Return the [X, Y] coordinate for the center point of the cell that contains the specified text.  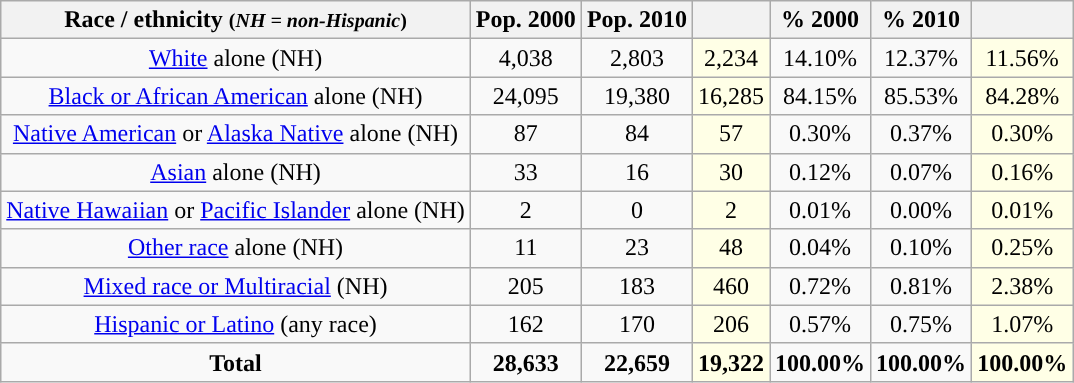
Native Hawaiian or Pacific Islander alone (NH) [236, 210]
19,322 [730, 362]
87 [526, 134]
Pop. 2000 [526, 20]
48 [730, 248]
White alone (NH) [236, 58]
4,038 [526, 58]
1.07% [1022, 324]
Other race alone (NH) [236, 248]
0.00% [922, 210]
33 [526, 172]
2,234 [730, 58]
Native American or Alaska Native alone (NH) [236, 134]
16 [636, 172]
85.53% [922, 96]
0.75% [922, 324]
Asian alone (NH) [236, 172]
12.37% [922, 58]
57 [730, 134]
Pop. 2010 [636, 20]
23 [636, 248]
11.56% [1022, 58]
0.72% [820, 286]
Black or African American alone (NH) [236, 96]
19,380 [636, 96]
28,633 [526, 362]
170 [636, 324]
0 [636, 210]
2,803 [636, 58]
84.15% [820, 96]
0.12% [820, 172]
0.57% [820, 324]
0.25% [1022, 248]
Mixed race or Multiracial (NH) [236, 286]
Race / ethnicity (NH = non-Hispanic) [236, 20]
84 [636, 134]
14.10% [820, 58]
30 [730, 172]
205 [526, 286]
16,285 [730, 96]
24,095 [526, 96]
0.16% [1022, 172]
0.07% [922, 172]
2.38% [1022, 286]
0.37% [922, 134]
206 [730, 324]
22,659 [636, 362]
460 [730, 286]
0.81% [922, 286]
183 [636, 286]
% 2010 [922, 20]
0.10% [922, 248]
0.04% [820, 248]
Hispanic or Latino (any race) [236, 324]
% 2000 [820, 20]
84.28% [1022, 96]
11 [526, 248]
162 [526, 324]
Total [236, 362]
